Search for the cell housing the specified text and yield its (x, y) center coordinate. 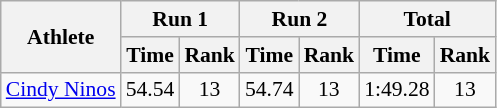
Cindy Ninos (61, 90)
54.54 (150, 90)
Run 1 (180, 19)
Run 2 (300, 19)
54.74 (270, 90)
1:49.28 (396, 90)
Total (427, 19)
Athlete (61, 36)
